Provide the (x, y) coordinate of the cell's center where the given text is located.  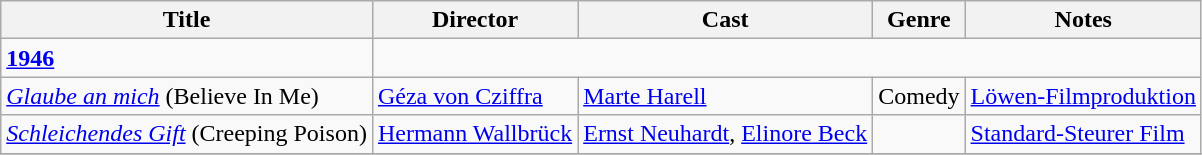
Cast (726, 20)
Director (474, 20)
Standard-Steurer Film (1083, 134)
Löwen-Filmproduktion (1083, 96)
Ernst Neuhardt, Elinore Beck (726, 134)
Comedy (919, 96)
Marte Harell (726, 96)
Notes (1083, 20)
1946 (187, 58)
Hermann Wallbrück (474, 134)
Title (187, 20)
Schleichendes Gift (Creeping Poison) (187, 134)
Genre (919, 20)
Géza von Cziffra (474, 96)
Glaube an mich (Believe In Me) (187, 96)
